Pinpoint the cell where the given text exists, returning its (X, Y) midpoint coordinate. 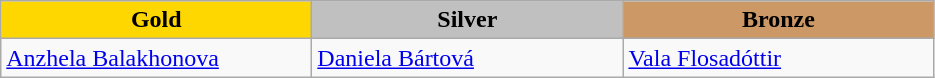
Vala Flosadóttir (778, 58)
Gold (156, 20)
Silver (468, 20)
Anzhela Balakhonova (156, 58)
Daniela Bártová (468, 58)
Bronze (778, 20)
